Identify which cell holds the provided text, then report its [x, y] central coordinate. 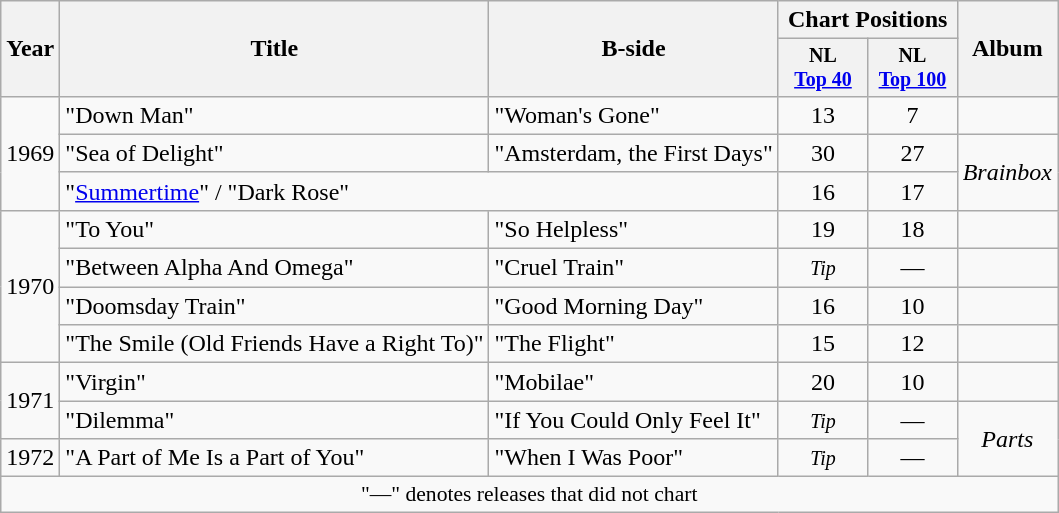
Chart Positions [868, 20]
Year [30, 49]
"Amsterdam, the First Days" [634, 153]
B-side [634, 49]
Title [274, 49]
1972 [30, 458]
"Down Man" [274, 115]
NLTop 100 [912, 68]
12 [912, 344]
"Between Alpha And Omega" [274, 268]
Brainbox [1007, 172]
"To You" [274, 229]
"—" denotes releases that did not chart [530, 495]
27 [912, 153]
"Virgin" [274, 382]
"Summertime" / "Dark Rose" [419, 191]
1971 [30, 401]
"The Flight" [634, 344]
1970 [30, 286]
"Dilemma" [274, 420]
"Doomsday Train" [274, 306]
"Good Morning Day" [634, 306]
7 [912, 115]
18 [912, 229]
15 [822, 344]
13 [822, 115]
"A Part of Me Is a Part of You" [274, 458]
1969 [30, 153]
"So Helpless" [634, 229]
"The Smile (Old Friends Have a Right To)" [274, 344]
NLTop 40 [822, 68]
Parts [1007, 439]
"Cruel Train" [634, 268]
"Mobilae" [634, 382]
19 [822, 229]
"If You Could Only Feel It" [634, 420]
"Woman's Gone" [634, 115]
"When I Was Poor" [634, 458]
20 [822, 382]
"Sea of Delight" [274, 153]
30 [822, 153]
17 [912, 191]
Album [1007, 49]
